Pinpoint the cell where the given text exists, returning its [X, Y] midpoint coordinate. 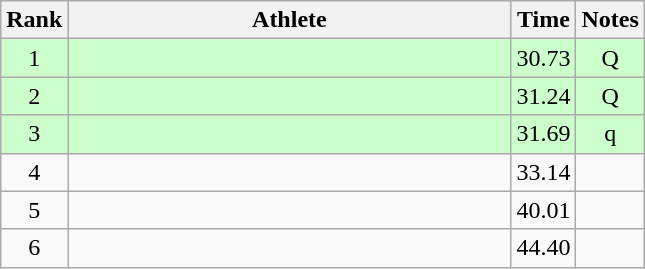
Time [544, 20]
6 [34, 248]
1 [34, 58]
5 [34, 210]
Athlete [290, 20]
4 [34, 172]
2 [34, 96]
33.14 [544, 172]
Notes [610, 20]
40.01 [544, 210]
Rank [34, 20]
30.73 [544, 58]
31.24 [544, 96]
44.40 [544, 248]
3 [34, 134]
q [610, 134]
31.69 [544, 134]
